Locate the cell with the specified text and output its (X, Y) center coordinate. 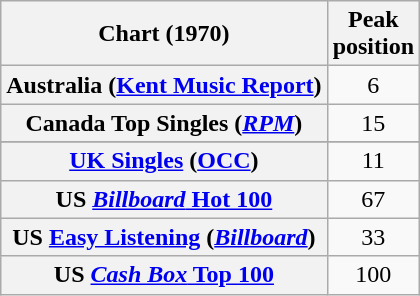
US Easy Listening (Billboard) (164, 237)
UK Singles (OCC) (164, 161)
US Cash Box Top 100 (164, 275)
US Billboard Hot 100 (164, 199)
33 (373, 237)
15 (373, 123)
Canada Top Singles (RPM) (164, 123)
11 (373, 161)
Australia (Kent Music Report) (164, 85)
Peakposition (373, 34)
67 (373, 199)
6 (373, 85)
100 (373, 275)
Chart (1970) (164, 34)
